From the cell containing the given text, extract its center point as [X, Y] coordinate. 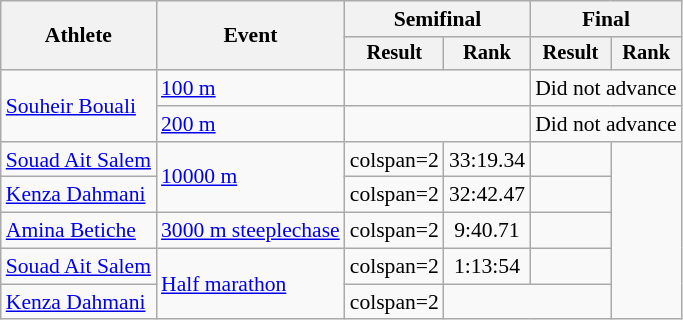
Athlete [78, 36]
9:40.71 [487, 231]
33:19.34 [487, 160]
Half marathon [250, 284]
100 m [250, 88]
Event [250, 36]
32:42.47 [487, 195]
3000 m steeplechase [250, 231]
10000 m [250, 178]
Amina Betiche [78, 231]
Souheir Bouali [78, 106]
1:13:54 [487, 267]
Final [606, 19]
Semifinal [438, 19]
200 m [250, 124]
